Identify which cell holds the provided text, then report its (X, Y) central coordinate. 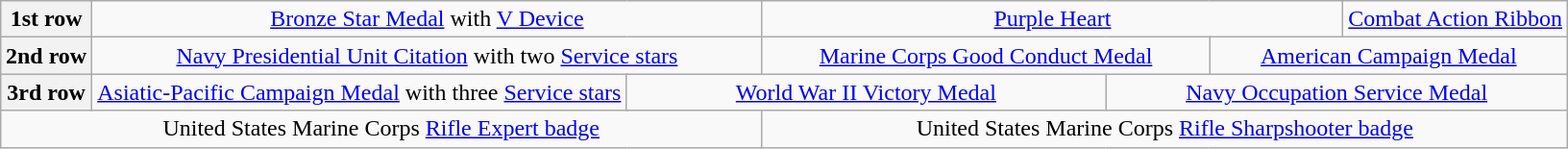
1st row (46, 19)
Bronze Star Medal with V Device (427, 19)
World War II Victory Medal (867, 92)
Navy Occupation Service Medal (1337, 92)
Asiatic-Pacific Campaign Medal with three Service stars (359, 92)
Purple Heart (1053, 19)
Navy Presidential Unit Citation with two Service stars (427, 56)
United States Marine Corps Rifle Expert badge (380, 129)
American Campaign Medal (1389, 56)
Combat Action Ribbon (1456, 19)
United States Marine Corps Rifle Sharpshooter badge (1164, 129)
Marine Corps Good Conduct Medal (986, 56)
2nd row (46, 56)
3rd row (46, 92)
